Capture the cell that displays the provided text and extract its (X, Y) central coordinate. 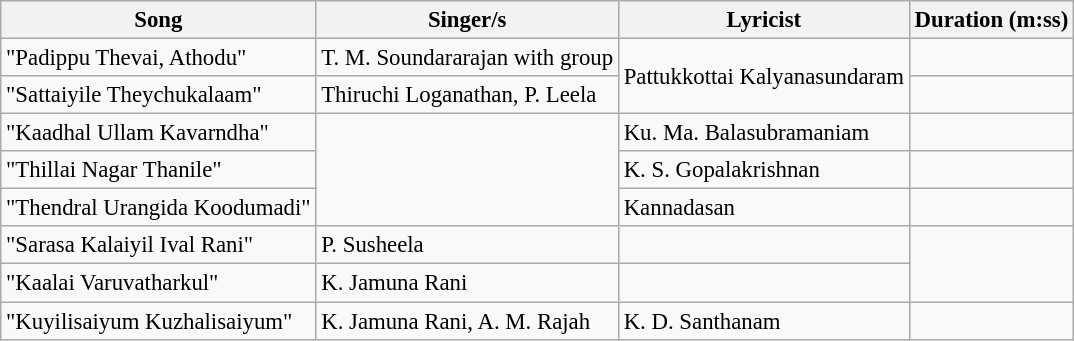
Singer/s (467, 20)
P. Susheela (467, 245)
Lyricist (764, 20)
Thiruchi Loganathan, P. Leela (467, 95)
Duration (m:ss) (991, 20)
"Kaadhal Ullam Kavarndha" (158, 133)
"Thillai Nagar Thanile" (158, 170)
K. D. Santhanam (764, 321)
"Padippu Thevai, Athodu" (158, 58)
"Kaalai Varuvatharkul" (158, 283)
"Thendral Urangida Koodumadi" (158, 208)
"Sattaiyile Theychukalaam" (158, 95)
Song (158, 20)
K. S. Gopalakrishnan (764, 170)
"Sarasa Kalaiyil Ival Rani" (158, 245)
K. Jamuna Rani, A. M. Rajah (467, 321)
Kannadasan (764, 208)
"Kuyilisaiyum Kuzhalisaiyum" (158, 321)
Pattukkottai Kalyanasundaram (764, 76)
Ku. Ma. Balasubramaniam (764, 133)
K. Jamuna Rani (467, 283)
T. M. Soundararajan with group (467, 58)
